Find where the given text appears and provide that cell's center as [x, y] coordinate. 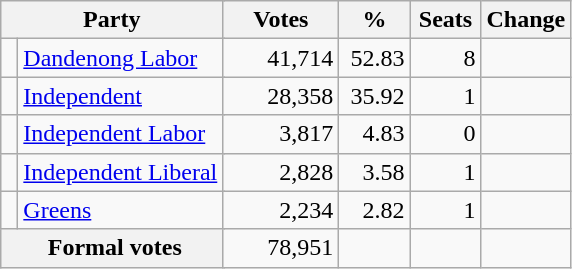
4.83 [374, 134]
Seats [446, 20]
0 [446, 134]
2,828 [281, 172]
78,951 [281, 248]
2.82 [374, 210]
35.92 [374, 96]
3.58 [374, 172]
Independent [120, 96]
Dandenong Labor [120, 58]
Change [526, 20]
Formal votes [112, 248]
41,714 [281, 58]
2,234 [281, 210]
28,358 [281, 96]
Independent Labor [120, 134]
Party [112, 20]
3,817 [281, 134]
% [374, 20]
52.83 [374, 58]
Greens [120, 210]
Votes [281, 20]
Independent Liberal [120, 172]
8 [446, 58]
